Return the [x, y] coordinate for the center point of the cell that contains the specified text.  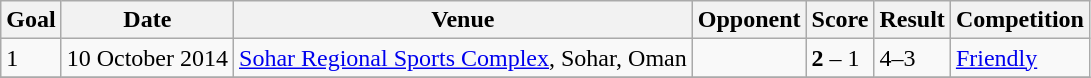
Result [912, 20]
Score [840, 20]
Sohar Regional Sports Complex, Sohar, Oman [464, 58]
1 [31, 58]
Venue [464, 20]
Competition [1020, 20]
Goal [31, 20]
2 – 1 [840, 58]
10 October 2014 [147, 58]
4–3 [912, 58]
Date [147, 20]
Opponent [749, 20]
Friendly [1020, 58]
